For the text-containing cell, return its midpoint in (X, Y) coordinate format. 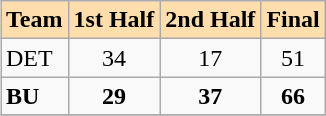
37 (210, 96)
17 (210, 58)
34 (114, 58)
1st Half (114, 20)
DET (34, 58)
29 (114, 96)
66 (293, 96)
51 (293, 58)
BU (34, 96)
Team (34, 20)
2nd Half (210, 20)
Final (293, 20)
